Return the (X, Y) coordinate for the center point of the cell that contains the specified text.  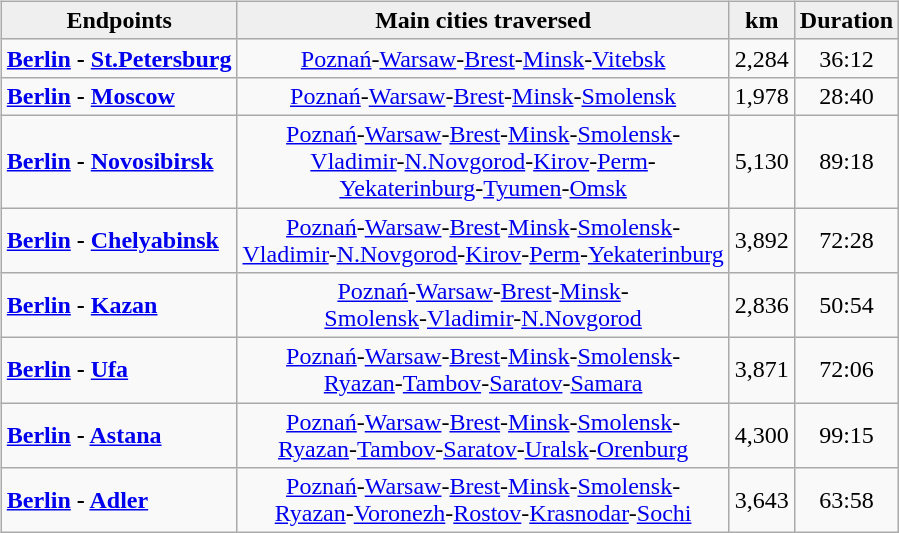
28:40 (846, 96)
3,871 (762, 370)
km (762, 20)
99:15 (846, 436)
1,978 (762, 96)
Endpoints (119, 20)
72:28 (846, 240)
Berlin - Adler (119, 500)
Poznań-Warsaw-Brest-Minsk-Smolensk (483, 96)
2,284 (762, 58)
Poznań-Warsaw-Brest-Minsk-Smolensk-Ryazan-Tambov-Saratov-Samara (483, 370)
Main cities traversed (483, 20)
63:58 (846, 500)
Poznań-Warsaw-Brest-Minsk-Smolensk-Vladimir-N.Novgorod (483, 306)
72:06 (846, 370)
Berlin - Astana (119, 436)
Berlin - Kazan (119, 306)
Berlin - Moscow (119, 96)
89:18 (846, 161)
Berlin - Novosibirsk (119, 161)
Berlin - Chelyabinsk (119, 240)
Poznań-Warsaw-Brest-Minsk-Smolensk-Vladimir-N.Novgorod-Kirov-Perm-Yekaterinburg (483, 240)
Poznań-Warsaw-Brest-Minsk-Smolensk-Vladimir-N.Novgorod-Kirov-Perm-Yekaterinburg-Tyumen-Omsk (483, 161)
50:54 (846, 306)
3,892 (762, 240)
5,130 (762, 161)
36:12 (846, 58)
4,300 (762, 436)
Berlin - St.Petersburg (119, 58)
Poznań-Warsaw-Brest-Minsk-Vitebsk (483, 58)
3,643 (762, 500)
Duration (846, 20)
Poznań-Warsaw-Brest-Minsk-Smolensk-Ryazan-Voronezh-Rostov-Krasnodar-Sochi (483, 500)
2,836 (762, 306)
Berlin - Ufa (119, 370)
Poznań-Warsaw-Brest-Minsk-Smolensk-Ryazan-Tambov-Saratov-Uralsk-Orenburg (483, 436)
